Provide the (x, y) coordinate of the cell's center where the given text is located.  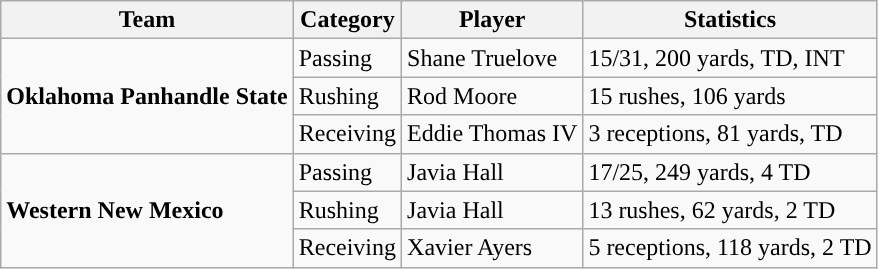
Eddie Thomas IV (492, 134)
3 receptions, 81 yards, TD (730, 134)
Western New Mexico (147, 210)
Xavier Ayers (492, 248)
Oklahoma Panhandle State (147, 96)
Rod Moore (492, 96)
Category (347, 20)
Statistics (730, 20)
Player (492, 20)
13 rushes, 62 yards, 2 TD (730, 210)
5 receptions, 118 yards, 2 TD (730, 248)
Team (147, 20)
15/31, 200 yards, TD, INT (730, 58)
17/25, 249 yards, 4 TD (730, 172)
Shane Truelove (492, 58)
15 rushes, 106 yards (730, 96)
